Find where the given text appears and provide that cell's center as [x, y] coordinate. 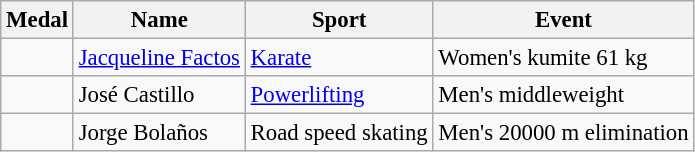
Men's 20000 m elimination [564, 133]
Men's middleweight [564, 95]
Medal [38, 20]
Sport [339, 20]
Name [159, 20]
Road speed skating [339, 133]
Women's kumite 61 kg [564, 58]
José Castillo [159, 95]
Jacqueline Factos [159, 58]
Jorge Bolaños [159, 133]
Event [564, 20]
Karate [339, 58]
Powerlifting [339, 95]
